Detect which cell encompasses the target text, then output its (X, Y) center coordinate. 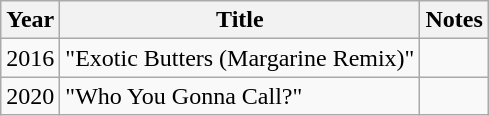
2016 (30, 58)
"Exotic Butters (Margarine Remix)" (240, 58)
Year (30, 20)
Notes (454, 20)
"Who You Gonna Call?" (240, 96)
Title (240, 20)
2020 (30, 96)
